Extract the (X, Y) coordinate from the center of the cell holding the provided text.  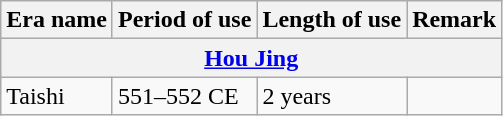
Period of use (184, 20)
2 years (332, 96)
Taishi (57, 96)
Length of use (332, 20)
Hou Jing (252, 58)
Era name (57, 20)
551–552 CE (184, 96)
Remark (454, 20)
